Detect which cell encompasses the target text, then output its [X, Y] center coordinate. 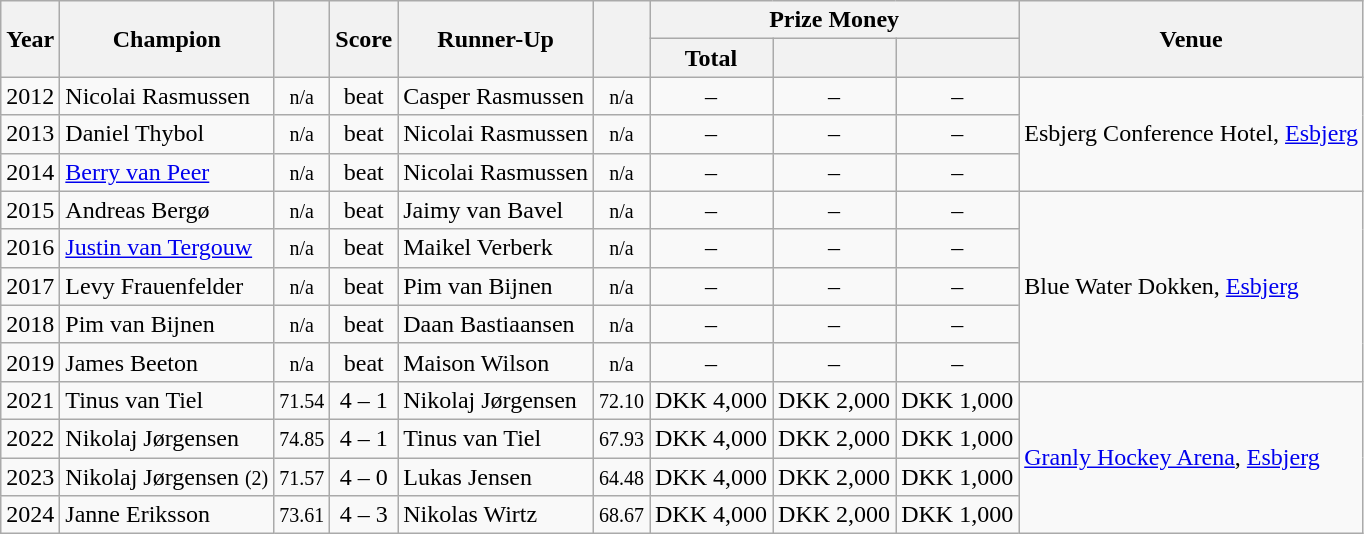
Nikolas Wirtz [496, 515]
2024 [30, 515]
4 – 0 [364, 477]
Year [30, 39]
Champion [167, 39]
Andreas Bergø [167, 210]
Maikel Verberk [496, 248]
Jaimy van Bavel [496, 210]
Casper Rasmussen [496, 96]
Justin van Tergouw [167, 248]
2012 [30, 96]
2014 [30, 172]
71.54 [302, 400]
Janne Eriksson [167, 515]
Daan Bastiaansen [496, 324]
Levy Frauenfelder [167, 286]
Venue [1192, 39]
2013 [30, 134]
64.48 [621, 477]
2016 [30, 248]
Runner-Up [496, 39]
Granly Hockey Arena, Esbjerg [1192, 457]
67.93 [621, 438]
2017 [30, 286]
Blue Water Dokken, Esbjerg [1192, 286]
Berry van Peer [167, 172]
72.10 [621, 400]
Daniel Thybol [167, 134]
Nikolaj Jørgensen (2) [167, 477]
74.85 [302, 438]
Maison Wilson [496, 362]
Score [364, 39]
Lukas Jensen [496, 477]
2015 [30, 210]
James Beeton [167, 362]
71.57 [302, 477]
68.67 [621, 515]
Total [712, 58]
Prize Money [834, 20]
2023 [30, 477]
2018 [30, 324]
2022 [30, 438]
2019 [30, 362]
73.61 [302, 515]
2021 [30, 400]
Esbjerg Conference Hotel, Esbjerg [1192, 134]
4 – 3 [364, 515]
